Pinpoint the cell where the given text exists, returning its [X, Y] midpoint coordinate. 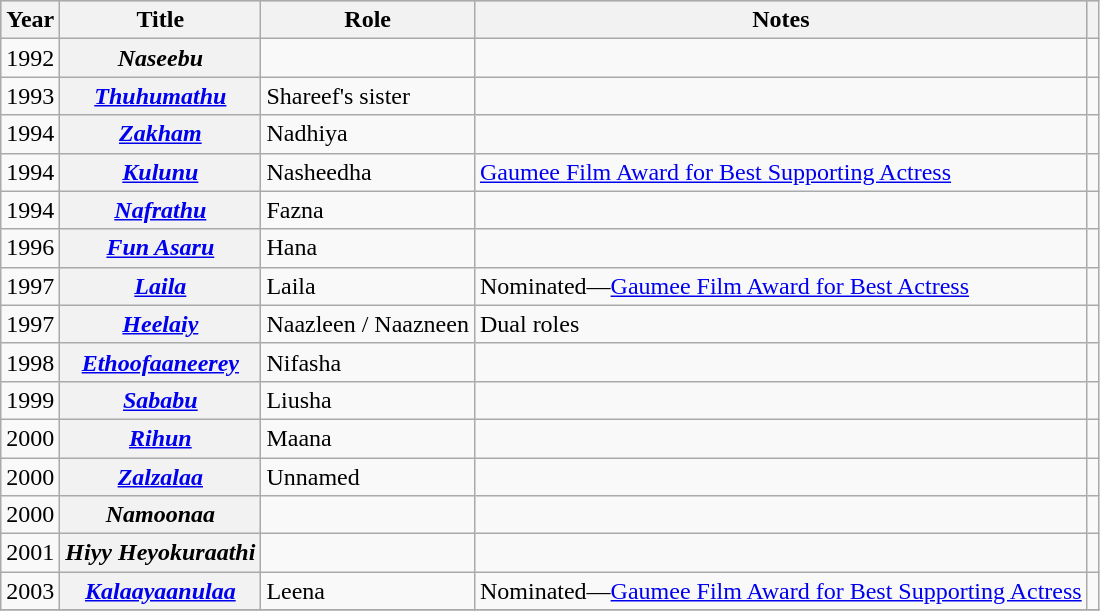
Nasheedha [368, 172]
Maana [368, 438]
Thuhumathu [160, 96]
Kulunu [160, 172]
Namoonaa [160, 515]
Unnamed [368, 477]
1999 [30, 400]
Nifasha [368, 362]
Fazna [368, 210]
2001 [30, 553]
Nominated—Gaumee Film Award for Best Supporting Actress [780, 591]
Hiyy Heyokuraathi [160, 553]
Nadhiya [368, 134]
Year [30, 20]
Hana [368, 248]
1996 [30, 248]
Naseebu [160, 58]
Zakham [160, 134]
Fun Asaru [160, 248]
1993 [30, 96]
Nominated—Gaumee Film Award for Best Actress [780, 286]
Heelaiy [160, 324]
Role [368, 20]
Nafrathu [160, 210]
Rihun [160, 438]
Shareef's sister [368, 96]
Sababu [160, 400]
2003 [30, 591]
Zalzalaa [160, 477]
1998 [30, 362]
Title [160, 20]
Gaumee Film Award for Best Supporting Actress [780, 172]
Leena [368, 591]
Liusha [368, 400]
Kalaayaanulaa [160, 591]
Naazleen / Naazneen [368, 324]
Ethoofaaneerey [160, 362]
1992 [30, 58]
Dual roles [780, 324]
Notes [780, 20]
